Extract the [x, y] coordinate from the center of the cell holding the provided text.  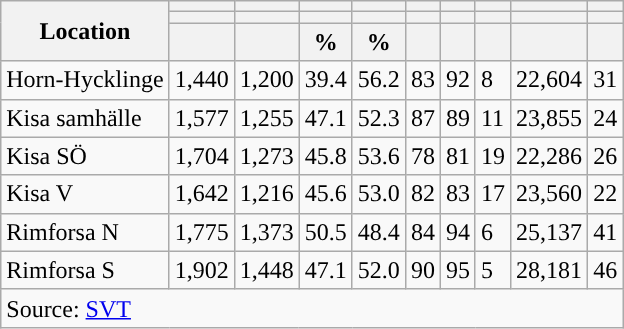
52.3 [378, 118]
39.4 [326, 80]
95 [458, 270]
5 [492, 270]
8 [492, 80]
Kisa samhälle [85, 118]
23,560 [550, 194]
Rimforsa N [85, 232]
48.4 [378, 232]
1,216 [266, 194]
Source: SVT [312, 308]
Rimforsa S [85, 270]
1,577 [202, 118]
92 [458, 80]
Horn-Hycklinge [85, 80]
41 [606, 232]
81 [458, 156]
28,181 [550, 270]
1,373 [266, 232]
94 [458, 232]
1,902 [202, 270]
24 [606, 118]
1,273 [266, 156]
90 [422, 270]
46 [606, 270]
1,642 [202, 194]
89 [458, 118]
11 [492, 118]
22 [606, 194]
1,255 [266, 118]
45.8 [326, 156]
23,855 [550, 118]
1,704 [202, 156]
87 [422, 118]
22,604 [550, 80]
1,440 [202, 80]
1,200 [266, 80]
Location [85, 31]
53.6 [378, 156]
17 [492, 194]
26 [606, 156]
Kisa V [85, 194]
19 [492, 156]
6 [492, 232]
Kisa SÖ [85, 156]
31 [606, 80]
1,448 [266, 270]
22,286 [550, 156]
45.6 [326, 194]
25,137 [550, 232]
1,775 [202, 232]
52.0 [378, 270]
82 [422, 194]
53.0 [378, 194]
56.2 [378, 80]
84 [422, 232]
78 [422, 156]
50.5 [326, 232]
